Extract the [x, y] coordinate from the center of the cell holding the provided text.  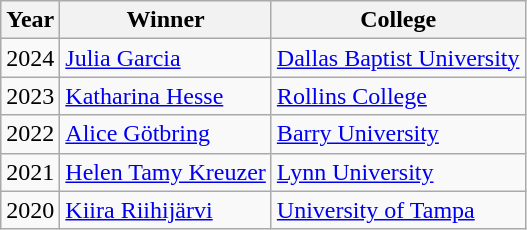
2020 [30, 210]
Helen Tamy Kreuzer [166, 172]
2024 [30, 58]
Dallas Baptist University [398, 58]
Winner [166, 20]
College [398, 20]
University of Tampa [398, 210]
Barry University [398, 134]
Alice Götbring [166, 134]
2023 [30, 96]
2021 [30, 172]
Rollins College [398, 96]
Kiira Riihijärvi [166, 210]
2022 [30, 134]
Julia Garcia [166, 58]
Katharina Hesse [166, 96]
Lynn University [398, 172]
Year [30, 20]
